Return (X, Y) of the center of cell containing provided text 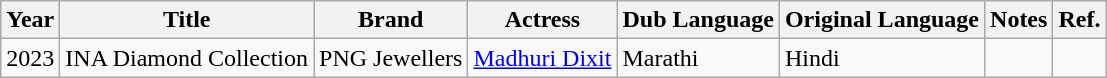
Year (30, 20)
Ref. (1080, 20)
Actress (542, 20)
Title (187, 20)
Notes (1019, 20)
Original Language (882, 20)
Madhuri Dixit (542, 58)
Marathi (698, 58)
Dub Language (698, 20)
Hindi (882, 58)
INA Diamond Collection (187, 58)
2023 (30, 58)
PNG Jewellers (391, 58)
Brand (391, 20)
